Output the [x, y] coordinate of the center of the cell containing the given text.  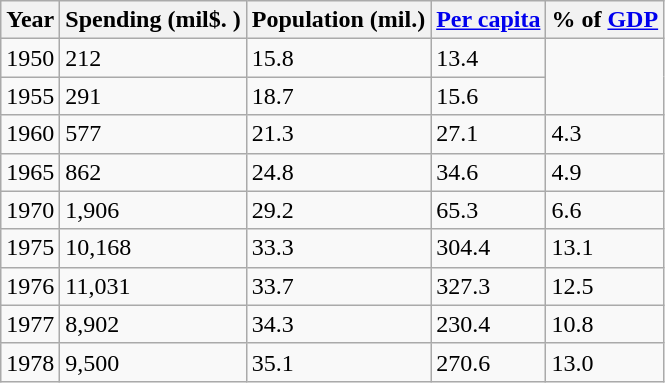
11,031 [153, 286]
862 [153, 172]
29.2 [338, 210]
18.7 [338, 96]
304.4 [488, 248]
6.6 [605, 210]
1976 [30, 286]
Spending (mil$. ) [153, 20]
577 [153, 134]
13.1 [605, 248]
1955 [30, 96]
327.3 [488, 286]
270.6 [488, 362]
24.8 [338, 172]
8,902 [153, 324]
212 [153, 58]
Year [30, 20]
13.4 [488, 58]
12.5 [605, 286]
1978 [30, 362]
10,168 [153, 248]
15.8 [338, 58]
1975 [30, 248]
1965 [30, 172]
1,906 [153, 210]
13.0 [605, 362]
4.3 [605, 134]
33.7 [338, 286]
Per capita [488, 20]
35.1 [338, 362]
1960 [30, 134]
Population (mil.) [338, 20]
9,500 [153, 362]
33.3 [338, 248]
1950 [30, 58]
10.8 [605, 324]
4.9 [605, 172]
230.4 [488, 324]
% of GDP [605, 20]
15.6 [488, 96]
291 [153, 96]
27.1 [488, 134]
34.3 [338, 324]
65.3 [488, 210]
21.3 [338, 134]
34.6 [488, 172]
1977 [30, 324]
1970 [30, 210]
